Search for the cell housing the specified text and yield its [x, y] center coordinate. 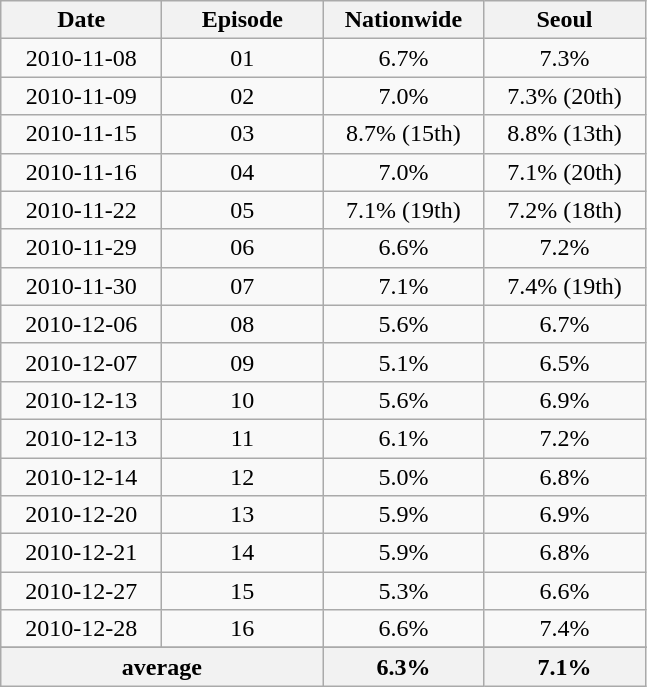
Nationwide [404, 20]
5.1% [404, 362]
01 [242, 58]
7.4% (19th) [564, 286]
5.0% [404, 477]
8.7% (15th) [404, 134]
2010-11-22 [82, 210]
2010-12-28 [82, 629]
2010-11-08 [82, 58]
07 [242, 286]
09 [242, 362]
2010-11-09 [82, 96]
14 [242, 553]
2010-12-07 [82, 362]
7.4% [564, 629]
13 [242, 515]
2010-11-15 [82, 134]
04 [242, 172]
8.8% (13th) [564, 134]
2010-12-21 [82, 553]
12 [242, 477]
7.1% (19th) [404, 210]
6.3% [404, 667]
2010-12-20 [82, 515]
15 [242, 591]
10 [242, 400]
06 [242, 248]
2010-12-14 [82, 477]
6.1% [404, 438]
03 [242, 134]
7.2% (18th) [564, 210]
7.1% (20th) [564, 172]
02 [242, 96]
2010-11-29 [82, 248]
Date [82, 20]
5.3% [404, 591]
6.5% [564, 362]
2010-11-30 [82, 286]
16 [242, 629]
7.3% [564, 58]
average [162, 667]
Episode [242, 20]
11 [242, 438]
Seoul [564, 20]
7.3% (20th) [564, 96]
05 [242, 210]
08 [242, 324]
2010-12-06 [82, 324]
2010-12-27 [82, 591]
2010-11-16 [82, 172]
